Scan for the cell matching the given text and deliver its (X, Y) coordinate at center. 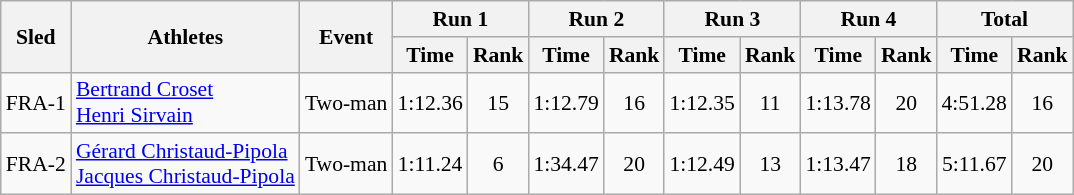
Run 2 (596, 19)
6 (498, 164)
11 (770, 102)
Run 4 (868, 19)
FRA-2 (36, 164)
4:51.28 (974, 102)
1:12.79 (566, 102)
5:11.67 (974, 164)
FRA-1 (36, 102)
1:12.35 (702, 102)
1:12.36 (430, 102)
1:34.47 (566, 164)
Run 3 (732, 19)
Gérard Christaud-PipolaJacques Christaud-Pipola (186, 164)
1:13.47 (838, 164)
Run 1 (460, 19)
Athletes (186, 36)
Total (1004, 19)
1:12.49 (702, 164)
Sled (36, 36)
15 (498, 102)
Bertrand CrosetHenri Sirvain (186, 102)
1:11.24 (430, 164)
Event (346, 36)
1:13.78 (838, 102)
18 (906, 164)
13 (770, 164)
